Return [X, Y] of the center of cell containing provided text 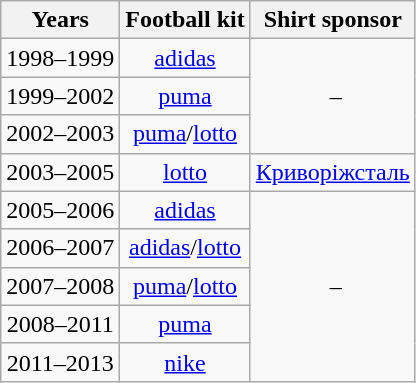
lotto [185, 172]
2002–2003 [60, 134]
Shirt sponsor [332, 20]
2007–2008 [60, 286]
2008–2011 [60, 324]
1999–2002 [60, 96]
1998–1999 [60, 58]
2003–2005 [60, 172]
Криворіжсталь [332, 172]
2011–2013 [60, 362]
2005–2006 [60, 210]
Years [60, 20]
2006–2007 [60, 248]
adidas/lotto [185, 248]
nike [185, 362]
Football kit [185, 20]
